Locate the cell with the specified text and output its [X, Y] center coordinate. 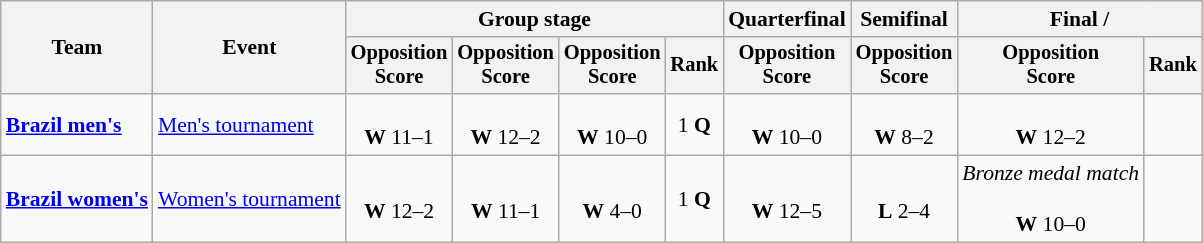
Brazil men's [77, 124]
W 8–2 [904, 124]
W 4–0 [612, 200]
Final / [1079, 19]
Quarterfinal [787, 19]
Bronze medal matchW 10–0 [1050, 200]
Brazil women's [77, 200]
Group stage [534, 19]
W 12–5 [787, 200]
Men's tournament [250, 124]
Women's tournament [250, 200]
Semifinal [904, 19]
Team [77, 48]
L 2–4 [904, 200]
Event [250, 48]
